Identify which cell holds the provided text, then report its (x, y) central coordinate. 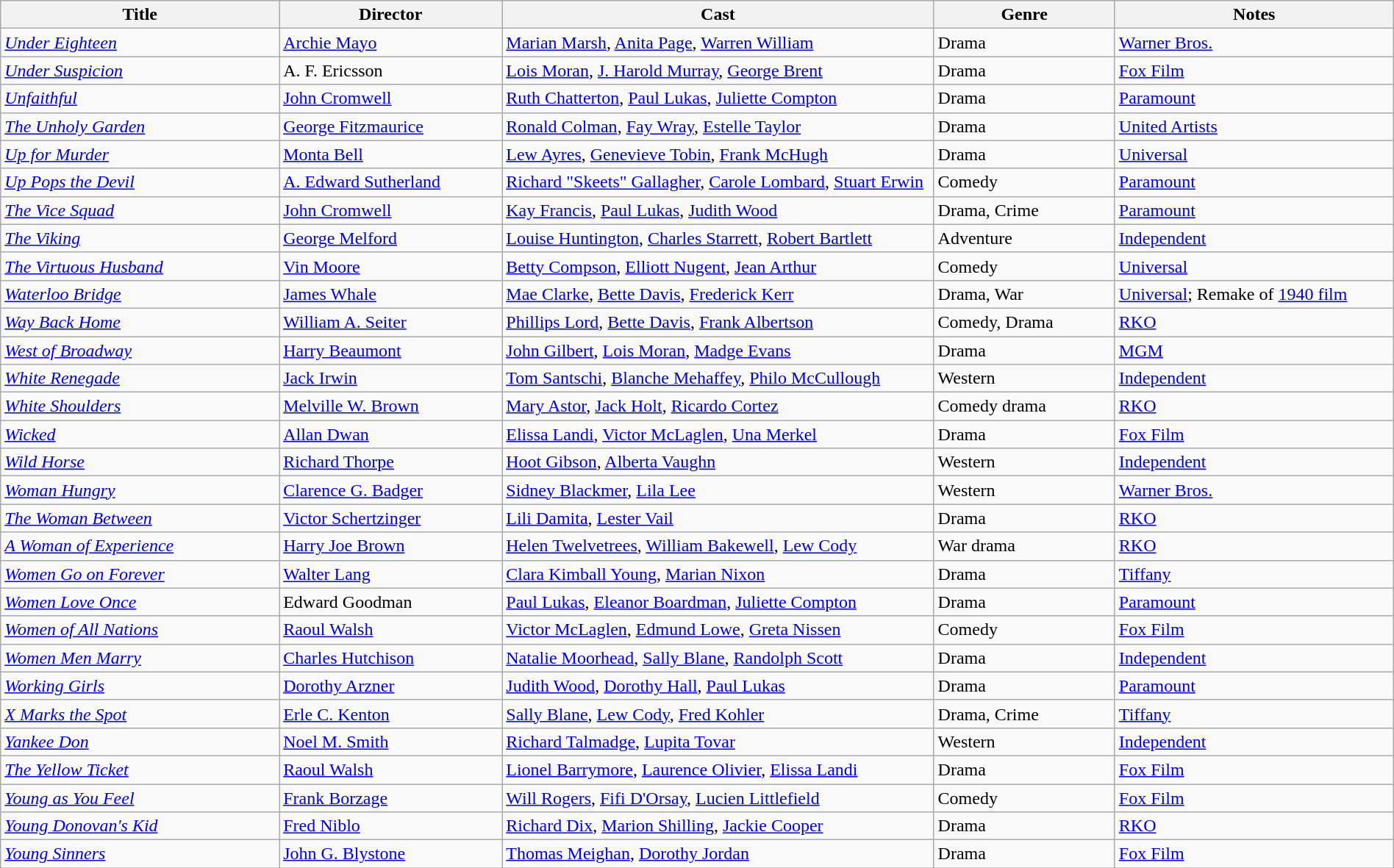
MGM (1254, 351)
The Woman Between (140, 518)
Ruth Chatterton, Paul Lukas, Juliette Compton (718, 98)
Way Back Home (140, 322)
Young Donovan's Kid (140, 826)
Comedy, Drama (1024, 322)
Vin Moore (391, 266)
Fred Niblo (391, 826)
Under Eighteen (140, 43)
Young as You Feel (140, 797)
Richard Thorpe (391, 462)
Ronald Colman, Fay Wray, Estelle Taylor (718, 126)
Dorothy Arzner (391, 686)
Working Girls (140, 686)
Sally Blane, Lew Cody, Fred Kohler (718, 714)
The Virtuous Husband (140, 266)
Will Rogers, Fifi D'Orsay, Lucien Littlefield (718, 797)
Charles Hutchison (391, 658)
The Yellow Ticket (140, 770)
X Marks the Spot (140, 714)
Clara Kimball Young, Marian Nixon (718, 574)
Universal; Remake of 1940 film (1254, 294)
Women Love Once (140, 602)
United Artists (1254, 126)
War drama (1024, 546)
Director (391, 15)
Monta Bell (391, 154)
Title (140, 15)
Noel M. Smith (391, 742)
Paul Lukas, Eleanor Boardman, Juliette Compton (718, 602)
Lionel Barrymore, Laurence Olivier, Elissa Landi (718, 770)
Victor Schertzinger (391, 518)
Natalie Moorhead, Sally Blane, Randolph Scott (718, 658)
John G. Blystone (391, 854)
Comedy drama (1024, 406)
Judith Wood, Dorothy Hall, Paul Lukas (718, 686)
Richard Dix, Marion Shilling, Jackie Cooper (718, 826)
Mary Astor, Jack Holt, Ricardo Cortez (718, 406)
Waterloo Bridge (140, 294)
The Viking (140, 238)
Adventure (1024, 238)
William A. Seiter (391, 322)
White Renegade (140, 379)
Archie Mayo (391, 43)
Tom Santschi, Blanche Mehaffey, Philo McCullough (718, 379)
Hoot Gibson, Alberta Vaughn (718, 462)
Richard Talmadge, Lupita Tovar (718, 742)
A. Edward Sutherland (391, 182)
Lois Moran, J. Harold Murray, George Brent (718, 71)
Genre (1024, 15)
Sidney Blackmer, Lila Lee (718, 490)
Jack Irwin (391, 379)
George Melford (391, 238)
The Unholy Garden (140, 126)
Unfaithful (140, 98)
Women Men Marry (140, 658)
Phillips Lord, Bette Davis, Frank Albertson (718, 322)
Wicked (140, 434)
Drama, War (1024, 294)
Mae Clarke, Bette Davis, Frederick Kerr (718, 294)
Cast (718, 15)
Walter Lang (391, 574)
Elissa Landi, Victor McLaglen, Una Merkel (718, 434)
Up Pops the Devil (140, 182)
James Whale (391, 294)
Harry Joe Brown (391, 546)
Edward Goodman (391, 602)
West of Broadway (140, 351)
Frank Borzage (391, 797)
A Woman of Experience (140, 546)
Young Sinners (140, 854)
Kay Francis, Paul Lukas, Judith Wood (718, 210)
Erle C. Kenton (391, 714)
Helen Twelvetrees, William Bakewell, Lew Cody (718, 546)
Wild Horse (140, 462)
Harry Beaumont (391, 351)
Richard "Skeets" Gallagher, Carole Lombard, Stuart Erwin (718, 182)
Thomas Meighan, Dorothy Jordan (718, 854)
Clarence G. Badger (391, 490)
Up for Murder (140, 154)
Allan Dwan (391, 434)
Women of All Nations (140, 630)
Marian Marsh, Anita Page, Warren William (718, 43)
Notes (1254, 15)
White Shoulders (140, 406)
Lew Ayres, Genevieve Tobin, Frank McHugh (718, 154)
Under Suspicion (140, 71)
Lili Damita, Lester Vail (718, 518)
Melville W. Brown (391, 406)
George Fitzmaurice (391, 126)
The Vice Squad (140, 210)
A. F. Ericsson (391, 71)
Yankee Don (140, 742)
Betty Compson, Elliott Nugent, Jean Arthur (718, 266)
Woman Hungry (140, 490)
John Gilbert, Lois Moran, Madge Evans (718, 351)
Louise Huntington, Charles Starrett, Robert Bartlett (718, 238)
Women Go on Forever (140, 574)
Victor McLaglen, Edmund Lowe, Greta Nissen (718, 630)
